Determine the [x, y] coordinate at the center of the cell enclosing the given text.  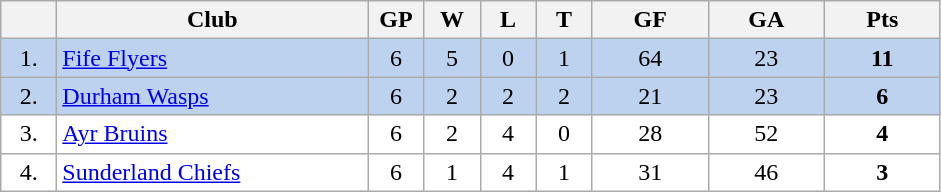
GA [766, 20]
46 [766, 172]
W [452, 20]
52 [766, 134]
Ayr Bruins [212, 134]
GP [396, 20]
Club [212, 20]
21 [650, 96]
28 [650, 134]
GF [650, 20]
Sunderland Chiefs [212, 172]
5 [452, 58]
3 [882, 172]
2. [29, 96]
3. [29, 134]
Fife Flyers [212, 58]
64 [650, 58]
4. [29, 172]
1. [29, 58]
11 [882, 58]
Pts [882, 20]
L [508, 20]
Durham Wasps [212, 96]
T [564, 20]
31 [650, 172]
